Output the (X, Y) coordinate of the center of the cell containing the given text.  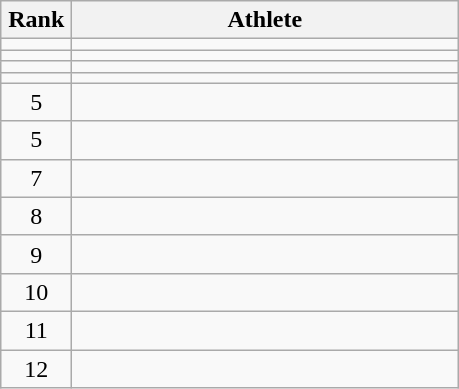
7 (36, 178)
12 (36, 369)
Rank (36, 20)
10 (36, 292)
8 (36, 216)
9 (36, 254)
Athlete (265, 20)
11 (36, 330)
